Find where the given text appears and provide that cell's center as [x, y] coordinate. 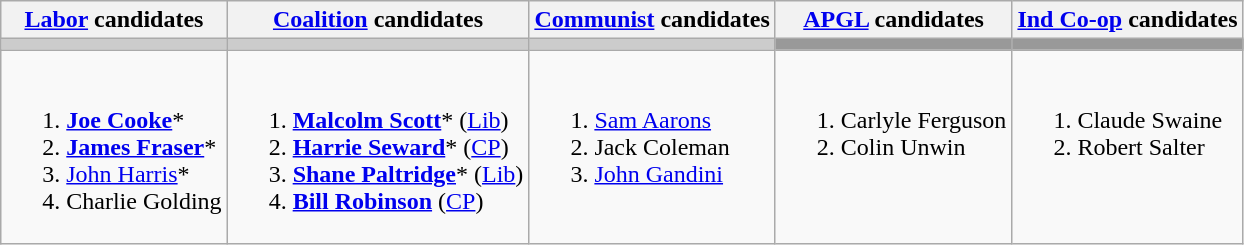
Labor candidates [114, 20]
Coalition candidates [378, 20]
Sam AaronsJack ColemanJohn Gandini [652, 147]
APGL candidates [894, 20]
Claude SwaineRobert Salter [1128, 147]
Malcolm Scott* (Lib)Harrie Seward* (CP)Shane Paltridge* (Lib)Bill Robinson (CP) [378, 147]
Carlyle FergusonColin Unwin [894, 147]
Joe Cooke*James Fraser*John Harris*Charlie Golding [114, 147]
Ind Co-op candidates [1128, 20]
Communist candidates [652, 20]
